Extract the [X, Y] coordinate from the center of the cell holding the provided text.  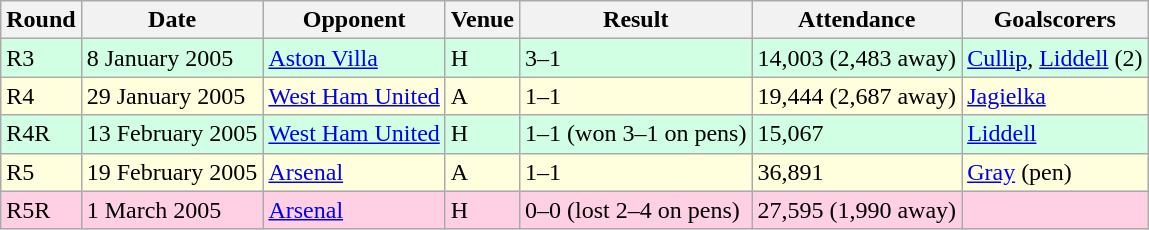
13 February 2005 [172, 134]
Liddell [1055, 134]
Aston Villa [354, 58]
29 January 2005 [172, 96]
Date [172, 20]
14,003 (2,483 away) [857, 58]
36,891 [857, 172]
R5R [41, 210]
Round [41, 20]
0–0 (lost 2–4 on pens) [636, 210]
19,444 (2,687 away) [857, 96]
Venue [482, 20]
19 February 2005 [172, 172]
15,067 [857, 134]
R4R [41, 134]
1–1 (won 3–1 on pens) [636, 134]
8 January 2005 [172, 58]
Jagielka [1055, 96]
Gray (pen) [1055, 172]
27,595 (1,990 away) [857, 210]
Cullip, Liddell (2) [1055, 58]
R5 [41, 172]
Goalscorers [1055, 20]
3–1 [636, 58]
Opponent [354, 20]
R3 [41, 58]
R4 [41, 96]
Attendance [857, 20]
1 March 2005 [172, 210]
Result [636, 20]
